Return the (X, Y) coordinate for the center point of the cell that contains the specified text.  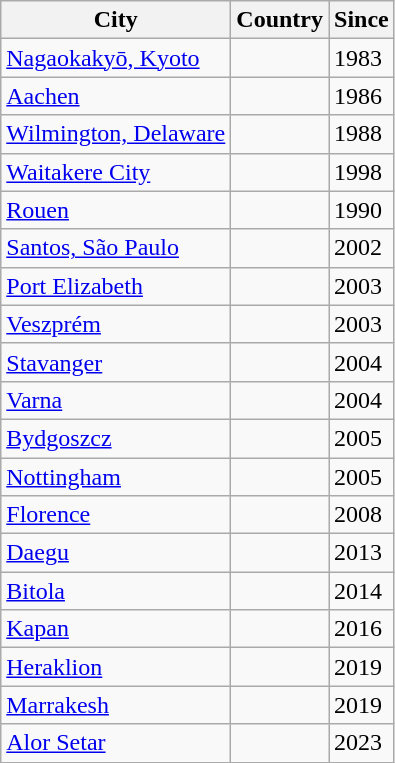
Nottingham (116, 477)
Kapan (116, 629)
City (116, 20)
1998 (362, 172)
Stavanger (116, 362)
Bitola (116, 591)
Heraklion (116, 667)
2016 (362, 629)
Varna (116, 400)
Alor Setar (116, 743)
2013 (362, 553)
2008 (362, 515)
Country (280, 20)
Rouen (116, 210)
2002 (362, 248)
Nagaokakyō, Kyoto (116, 58)
1986 (362, 96)
Since (362, 20)
Daegu (116, 553)
1983 (362, 58)
Marrakesh (116, 705)
Wilmington, Delaware (116, 134)
Aachen (116, 96)
Port Elizabeth (116, 286)
Veszprém (116, 324)
1988 (362, 134)
Bydgoszcz (116, 438)
2023 (362, 743)
1990 (362, 210)
Florence (116, 515)
Santos, São Paulo (116, 248)
Waitakere City (116, 172)
2014 (362, 591)
